Locate the cell with the specified text and output its [X, Y] center coordinate. 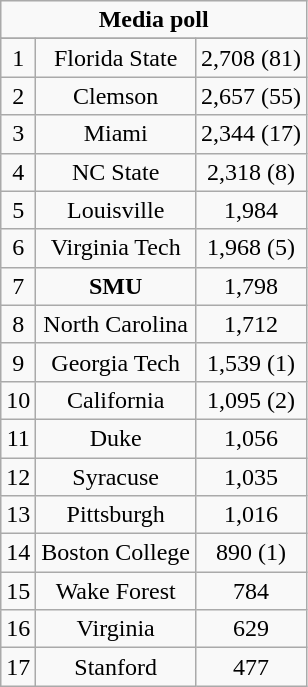
Boston College [116, 553]
1,056 [252, 438]
890 (1) [252, 553]
12 [18, 477]
11 [18, 438]
Virginia Tech [116, 248]
8 [18, 324]
1,798 [252, 286]
1,712 [252, 324]
2 [18, 96]
Wake Forest [116, 591]
15 [18, 591]
10 [18, 400]
784 [252, 591]
Louisville [116, 210]
1,016 [252, 515]
1,968 (5) [252, 248]
Clemson [116, 96]
6 [18, 248]
1,095 (2) [252, 400]
7 [18, 286]
SMU [116, 286]
Florida State [116, 58]
477 [252, 667]
Duke [116, 438]
Syracuse [116, 477]
17 [18, 667]
1,539 (1) [252, 362]
1,984 [252, 210]
Stanford [116, 667]
North Carolina [116, 324]
Virginia [116, 629]
2,708 (81) [252, 58]
2,657 (55) [252, 96]
2,344 (17) [252, 134]
Georgia Tech [116, 362]
2,318 (8) [252, 172]
NC State [116, 172]
16 [18, 629]
629 [252, 629]
Miami [116, 134]
California [116, 400]
1 [18, 58]
14 [18, 553]
3 [18, 134]
13 [18, 515]
4 [18, 172]
1,035 [252, 477]
Pittsburgh [116, 515]
Media poll [154, 20]
9 [18, 362]
5 [18, 210]
